From the cell containing the given text, extract its center point as [x, y] coordinate. 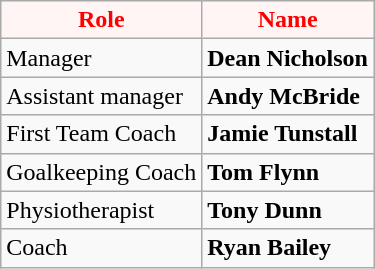
Tom Flynn [288, 172]
Tony Dunn [288, 210]
Coach [102, 248]
Andy McBride [288, 96]
First Team Coach [102, 134]
Goalkeeping Coach [102, 172]
Manager [102, 58]
Name [288, 20]
Physiotherapist [102, 210]
Assistant manager [102, 96]
Role [102, 20]
Dean Nicholson [288, 58]
Ryan Bailey [288, 248]
Jamie Tunstall [288, 134]
